Pinpoint the cell where the given text exists, returning its (X, Y) midpoint coordinate. 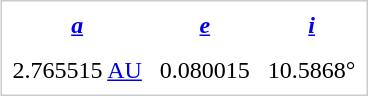
a (77, 25)
0.080015 (204, 71)
i (312, 25)
2.765515 AU (77, 71)
e (204, 25)
10.5868° (312, 71)
